From the cell containing the given text, extract its center point as (x, y) coordinate. 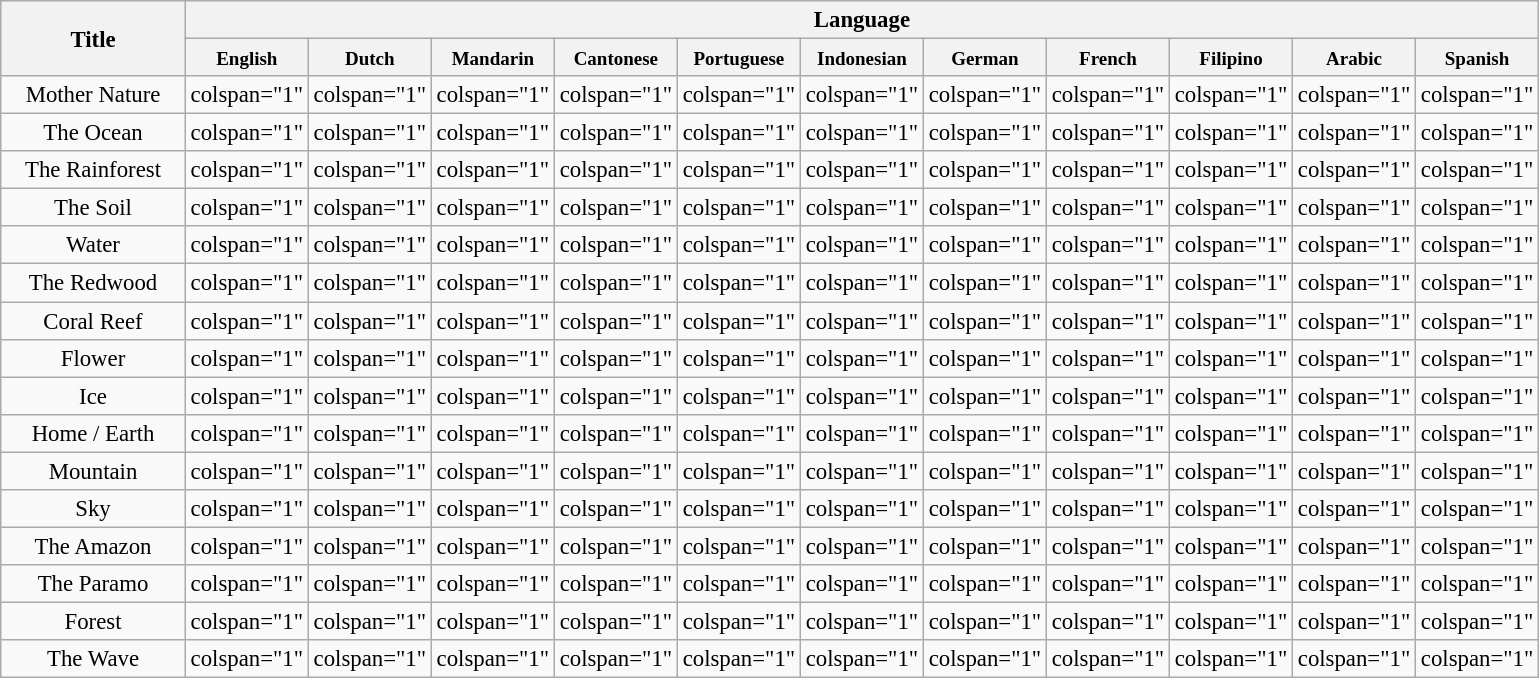
The Amazon (94, 546)
Mandarin (492, 58)
French (1108, 58)
Dutch (370, 58)
Cantonese (616, 58)
Language (862, 20)
Spanish (1478, 58)
English (246, 58)
Indonesian (862, 58)
Title (94, 38)
The Redwood (94, 283)
Coral Reef (94, 321)
Home / Earth (94, 433)
Filipino (1230, 58)
Portuguese (738, 58)
Forest (94, 621)
Mountain (94, 471)
The Wave (94, 659)
Arabic (1354, 58)
German (984, 58)
Mother Nature (94, 95)
The Ocean (94, 133)
Sky (94, 509)
The Soil (94, 208)
The Rainforest (94, 170)
Flower (94, 358)
Water (94, 245)
The Paramo (94, 584)
Ice (94, 396)
